For the text-containing cell, return its midpoint in [X, Y] coordinate format. 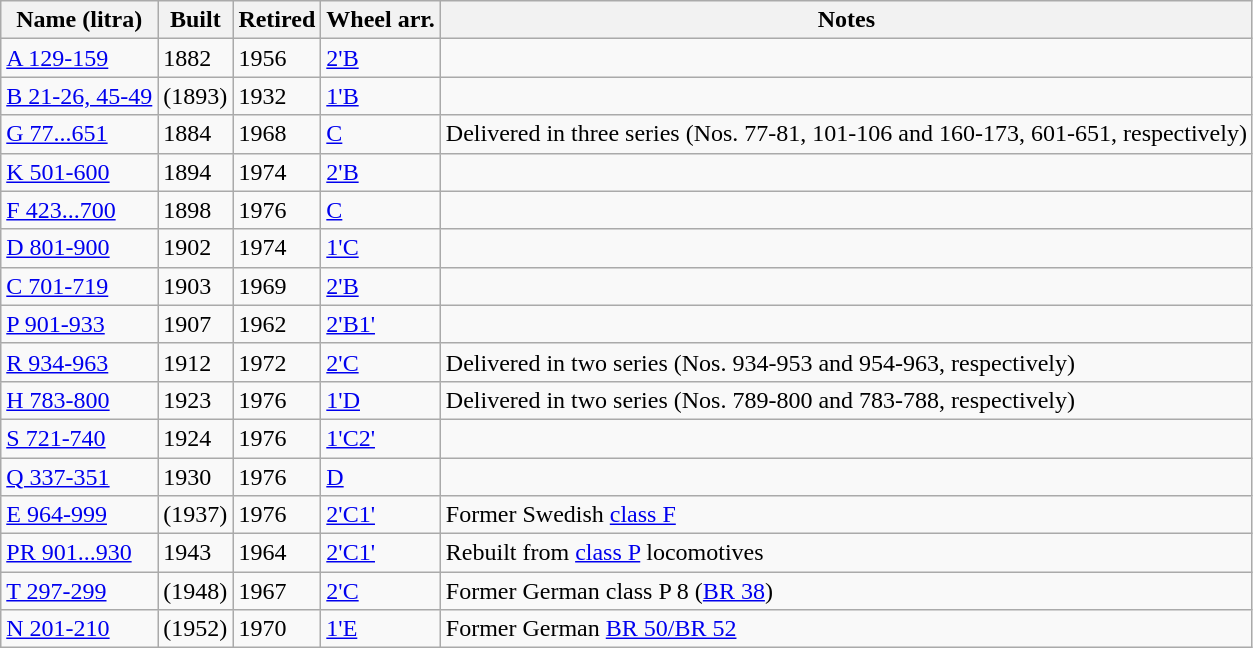
1969 [277, 286]
PR 901...930 [80, 553]
1956 [277, 58]
1923 [196, 400]
P 901-933 [80, 324]
1'D [380, 400]
N 201-210 [80, 629]
1902 [196, 248]
Former Swedish class F [846, 515]
1'C2' [380, 438]
H 783-800 [80, 400]
Retired [277, 20]
Delivered in two series (Nos. 789-800 and 783-788, respectively) [846, 400]
(1893) [196, 96]
1'E [380, 629]
T 297-299 [80, 591]
Q 337-351 [80, 477]
1903 [196, 286]
1972 [277, 362]
1912 [196, 362]
2'B1' [380, 324]
E 964-999 [80, 515]
1962 [277, 324]
G 77...651 [80, 134]
1967 [277, 591]
1943 [196, 553]
Delivered in three series (Nos. 77-81, 101-106 and 160-173, 601-651, respectively) [846, 134]
1'B [380, 96]
1968 [277, 134]
Former German BR 50/BR 52 [846, 629]
(1937) [196, 515]
1932 [277, 96]
R 934-963 [80, 362]
D 801-900 [80, 248]
Delivered in two series (Nos. 934-953 and 954-963, respectively) [846, 362]
1884 [196, 134]
1'C [380, 248]
Name (litra) [80, 20]
1882 [196, 58]
C 701-719 [80, 286]
1930 [196, 477]
F 423...700 [80, 210]
B 21-26, 45-49 [80, 96]
Wheel arr. [380, 20]
(1948) [196, 591]
1964 [277, 553]
1924 [196, 438]
D [380, 477]
Notes [846, 20]
1970 [277, 629]
Built [196, 20]
1898 [196, 210]
K 501-600 [80, 172]
1907 [196, 324]
1894 [196, 172]
Rebuilt from class P locomotives [846, 553]
A 129-159 [80, 58]
Former German class P 8 (BR 38) [846, 591]
S 721-740 [80, 438]
(1952) [196, 629]
